Identify which cell holds the provided text, then report its [x, y] central coordinate. 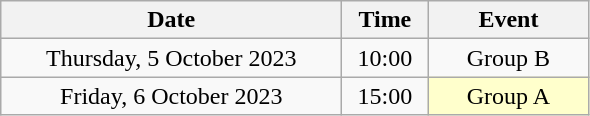
Date [172, 20]
Group B [508, 58]
Group A [508, 96]
Time [385, 20]
Friday, 6 October 2023 [172, 96]
Event [508, 20]
Thursday, 5 October 2023 [172, 58]
10:00 [385, 58]
15:00 [385, 96]
